Determine the [X, Y] coordinate at the center of the cell enclosing the given text.  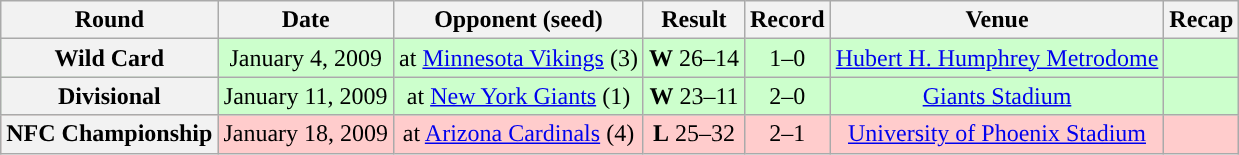
Record [787, 20]
Venue [997, 20]
Hubert H. Humphrey Metrodome [997, 58]
1–0 [787, 58]
January 18, 2009 [306, 134]
at New York Giants (1) [519, 96]
L 25–32 [694, 134]
January 11, 2009 [306, 96]
Wild Card [110, 58]
2–1 [787, 134]
Date [306, 20]
Round [110, 20]
Opponent (seed) [519, 20]
W 26–14 [694, 58]
at Minnesota Vikings (3) [519, 58]
W 23–11 [694, 96]
at Arizona Cardinals (4) [519, 134]
Recap [1202, 20]
Divisional [110, 96]
2–0 [787, 96]
January 4, 2009 [306, 58]
Result [694, 20]
NFC Championship [110, 134]
University of Phoenix Stadium [997, 134]
Giants Stadium [997, 96]
